From the cell containing the given text, extract its center point as (x, y) coordinate. 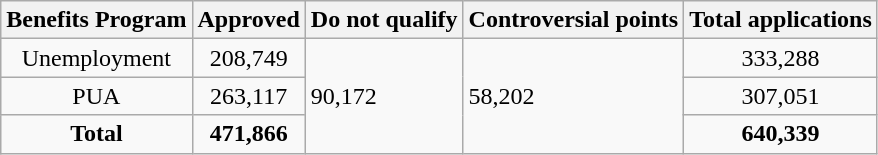
Total applications (781, 20)
Approved (248, 20)
Benefits Program (96, 20)
Unemployment (96, 58)
90,172 (384, 96)
471,866 (248, 134)
Total (96, 134)
333,288 (781, 58)
640,339 (781, 134)
58,202 (574, 96)
Do not qualify (384, 20)
263,117 (248, 96)
PUA (96, 96)
Controversial points (574, 20)
307,051 (781, 96)
208,749 (248, 58)
